Pinpoint the cell where the given text exists, returning its (X, Y) midpoint coordinate. 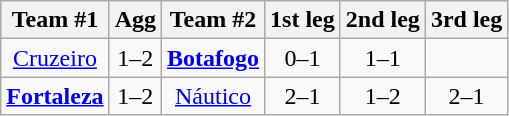
Fortaleza (55, 96)
3rd leg (466, 20)
Náutico (214, 96)
1st leg (303, 20)
2nd leg (382, 20)
1–1 (382, 58)
Botafogo (214, 58)
Cruzeiro (55, 58)
0–1 (303, 58)
Team #2 (214, 20)
Team #1 (55, 20)
Agg (135, 20)
